Detect which cell encompasses the target text, then output its [X, Y] center coordinate. 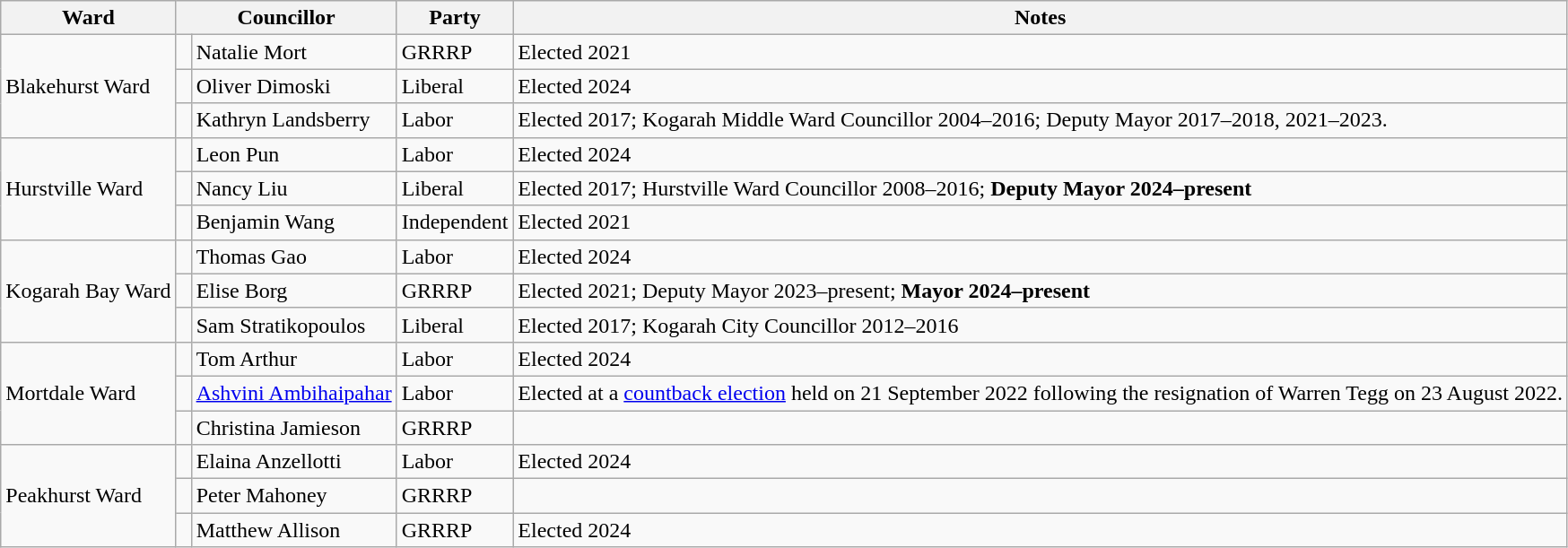
Kathryn Landsberry [294, 120]
Natalie Mort [294, 52]
Independent [455, 222]
Peter Mahoney [294, 496]
Tom Arthur [294, 359]
Nancy Liu [294, 188]
Thomas Gao [294, 257]
Peakhurst Ward [88, 496]
Notes [1041, 18]
Leon Pun [294, 154]
Elaina Anzellotti [294, 462]
Mortdale Ward [88, 393]
Matthew Allison [294, 530]
Hurstville Ward [88, 188]
Blakehurst Ward [88, 86]
Benjamin Wang [294, 222]
Party [455, 18]
Kogarah Bay Ward [88, 291]
Ashvini Ambihaipahar [294, 393]
Oliver Dimoski [294, 86]
Elected 2017; Hurstville Ward Councillor 2008–2016; Deputy Mayor 2024–present [1041, 188]
Elected 2017; Kogarah Middle Ward Councillor 2004–2016; Deputy Mayor 2017–2018, 2021–2023. [1041, 120]
Ward [88, 18]
Councillor [286, 18]
Elected 2021; Deputy Mayor 2023–present; Mayor 2024–present [1041, 291]
Christina Jamieson [294, 428]
Sam Stratikopoulos [294, 325]
Elise Borg [294, 291]
Elected at a countback election held on 21 September 2022 following the resignation of Warren Tegg on 23 August 2022. [1041, 393]
Elected 2017; Kogarah City Councillor 2012–2016 [1041, 325]
